Detect which cell encompasses the target text, then output its [X, Y] center coordinate. 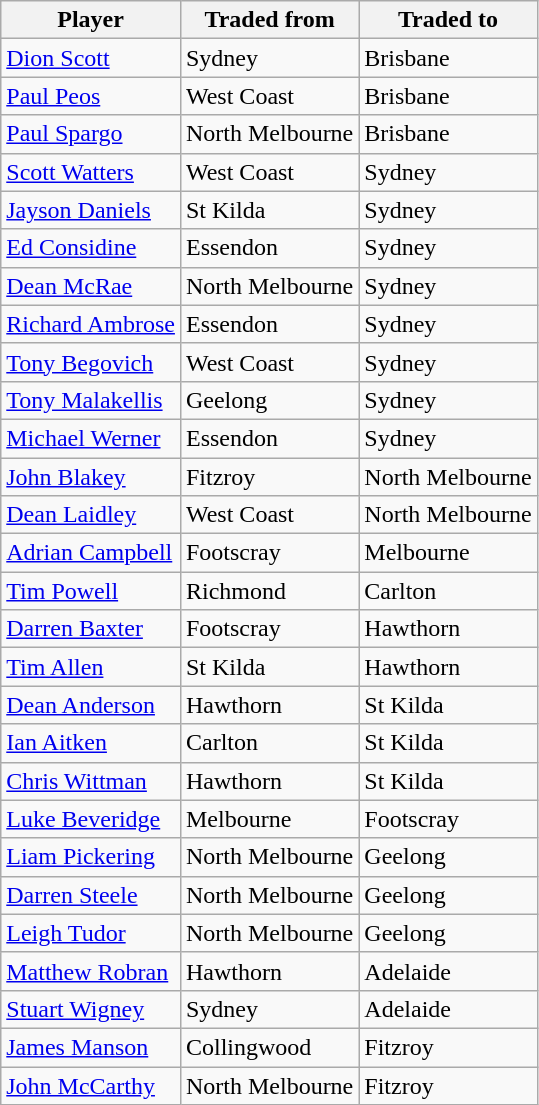
Ed Considine [91, 248]
Michael Werner [91, 438]
Tim Powell [91, 591]
Traded to [448, 20]
Stuart Wigney [91, 1009]
Paul Peos [91, 96]
Paul Spargo [91, 134]
Leigh Tudor [91, 933]
John McCarthy [91, 1085]
Chris Wittman [91, 781]
Richard Ambrose [91, 324]
Dean Anderson [91, 705]
James Manson [91, 1047]
Player [91, 20]
Luke Beveridge [91, 819]
Adrian Campbell [91, 553]
Tim Allen [91, 667]
Ian Aitken [91, 743]
Jayson Daniels [91, 210]
John Blakey [91, 477]
Tony Malakellis [91, 400]
Liam Pickering [91, 857]
Dion Scott [91, 58]
Matthew Robran [91, 971]
Scott Watters [91, 172]
Darren Baxter [91, 629]
Collingwood [269, 1047]
Dean Laidley [91, 515]
Dean McRae [91, 286]
Traded from [269, 20]
Darren Steele [91, 895]
Tony Begovich [91, 362]
Richmond [269, 591]
